From the cell containing the given text, extract its center point as [x, y] coordinate. 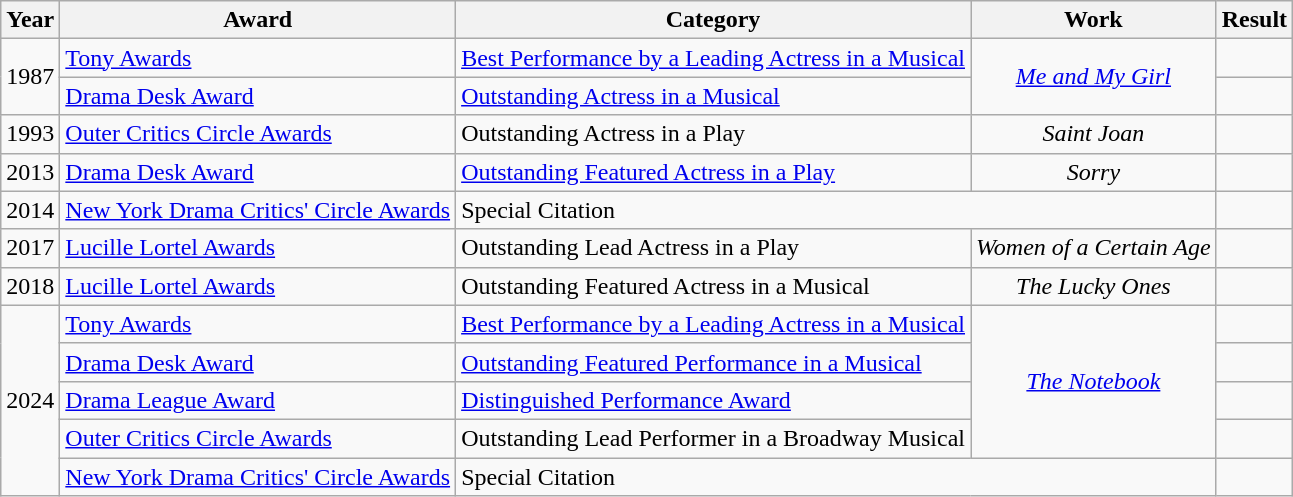
2017 [30, 248]
2018 [30, 286]
Distinguished Performance Award [714, 400]
Outstanding Lead Actress in a Play [714, 248]
2014 [30, 210]
2013 [30, 172]
The Notebook [1094, 381]
Category [714, 20]
Sorry [1094, 172]
Outstanding Actress in a Play [714, 134]
Outstanding Featured Actress in a Play [714, 172]
The Lucky Ones [1094, 286]
1993 [30, 134]
2024 [30, 400]
Year [30, 20]
Outstanding Actress in a Musical [714, 96]
Drama League Award [258, 400]
Award [258, 20]
Outstanding Featured Actress in a Musical [714, 286]
Outstanding Lead Performer in a Broadway Musical [714, 438]
Saint Joan [1094, 134]
Work [1094, 20]
Women of a Certain Age [1094, 248]
Me and My Girl [1094, 77]
Outstanding Featured Performance in a Musical [714, 362]
Result [1254, 20]
1987 [30, 77]
